Return the (X, Y) coordinate for the center point of the cell that contains the specified text.  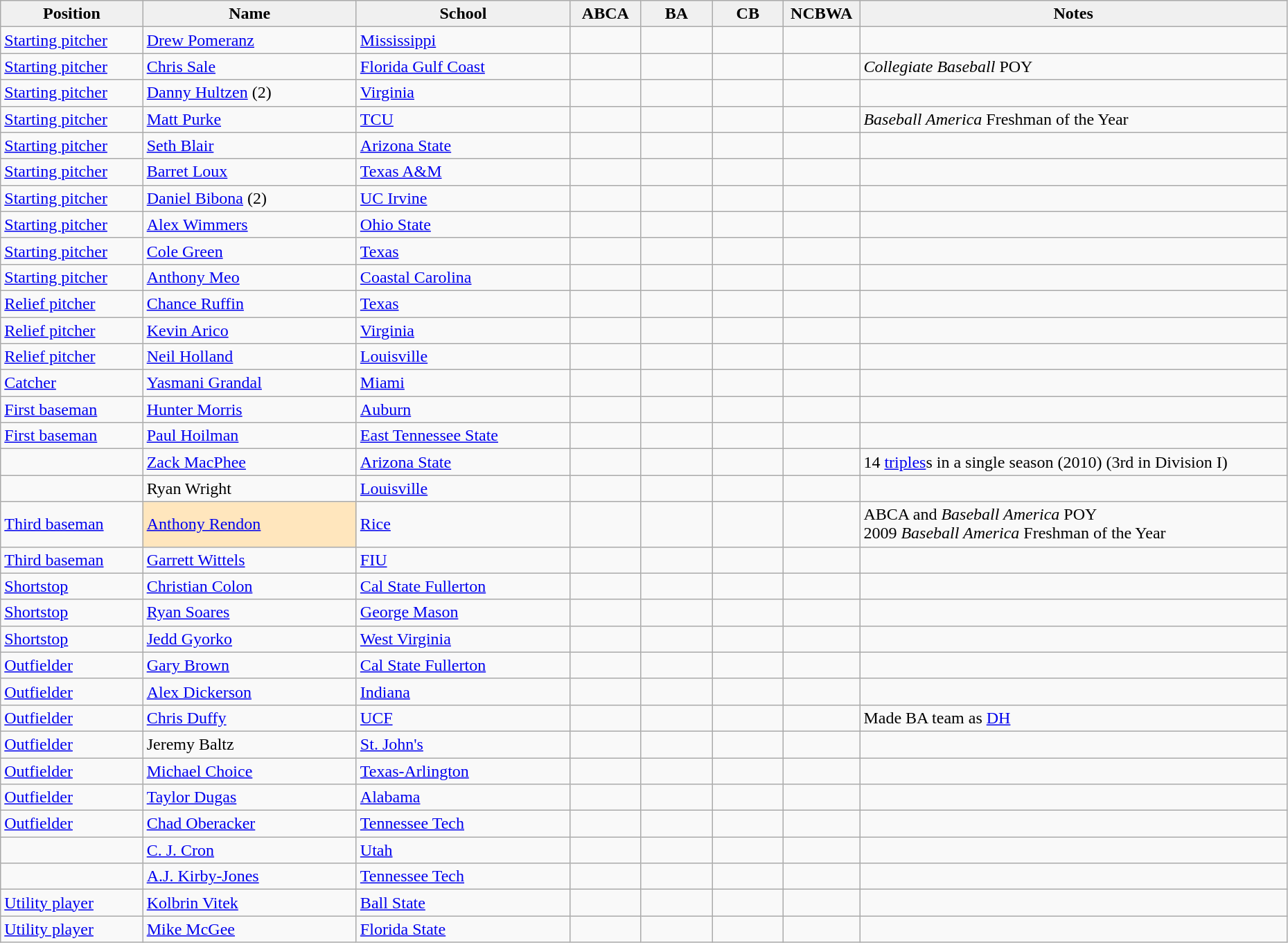
Texas-Arlington (463, 771)
Florida State (463, 929)
Barret Loux (249, 172)
West Virginia (463, 639)
Anthony Meo (249, 277)
ABCA and Baseball America POY2009 Baseball America Freshman of the Year (1073, 524)
Coastal Carolina (463, 277)
Jeremy Baltz (249, 744)
Rice (463, 524)
Christian Colon (249, 586)
Utah (463, 850)
Chris Sale (249, 67)
Collegiate Baseball POY (1073, 67)
Zack MacPhee (249, 462)
Ryan Wright (249, 488)
Notes (1073, 14)
Mike McGee (249, 929)
Made BA team as DH (1073, 718)
Danny Hultzen (2) (249, 93)
Chris Duffy (249, 718)
Baseball America Freshman of the Year (1073, 119)
Seth Blair (249, 146)
Alex Wimmers (249, 224)
Kevin Arico (249, 331)
CB (748, 14)
Auburn (463, 409)
UCF (463, 718)
Yasmani Grandal (249, 383)
NCBWA (822, 14)
Ohio State (463, 224)
St. John's (463, 744)
Garrett Wittels (249, 560)
Gary Brown (249, 665)
Matt Purke (249, 119)
Miami (463, 383)
Chance Ruffin (249, 303)
Daniel Bibona (2) (249, 198)
Jedd Gyorko (249, 639)
School (463, 14)
Cole Green (249, 251)
Michael Choice (249, 771)
Position (72, 14)
Hunter Morris (249, 409)
Anthony Rendon (249, 524)
Neil Holland (249, 357)
Chad Oberacker (249, 824)
Name (249, 14)
FIU (463, 560)
BA (676, 14)
Mississippi (463, 40)
Texas A&M (463, 172)
Catcher (72, 383)
ABCA (606, 14)
Paul Hoilman (249, 436)
Florida Gulf Coast (463, 67)
Drew Pomeranz (249, 40)
UC Irvine (463, 198)
Taylor Dugas (249, 797)
C. J. Cron (249, 850)
A.J. Kirby-Jones (249, 876)
Kolbrin Vitek (249, 903)
Ball State (463, 903)
George Mason (463, 612)
East Tennessee State (463, 436)
14 tripless in a single season (2010) (3rd in Division I) (1073, 462)
Indiana (463, 691)
TCU (463, 119)
Alabama (463, 797)
Alex Dickerson (249, 691)
Ryan Soares (249, 612)
